Extract the [x, y] coordinate from the center of the cell holding the provided text.  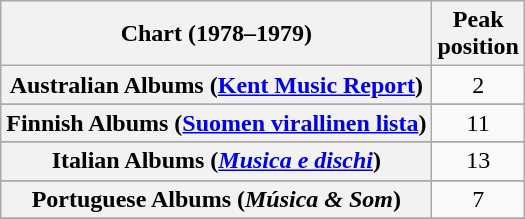
Finnish Albums (Suomen virallinen lista) [216, 123]
2 [478, 85]
Peakposition [478, 34]
11 [478, 123]
Australian Albums (Kent Music Report) [216, 85]
Chart (1978–1979) [216, 34]
Portuguese Albums (Música & Som) [216, 199]
Italian Albums (Musica e dischi) [216, 161]
13 [478, 161]
7 [478, 199]
